For the text-containing cell, return its midpoint in (x, y) coordinate format. 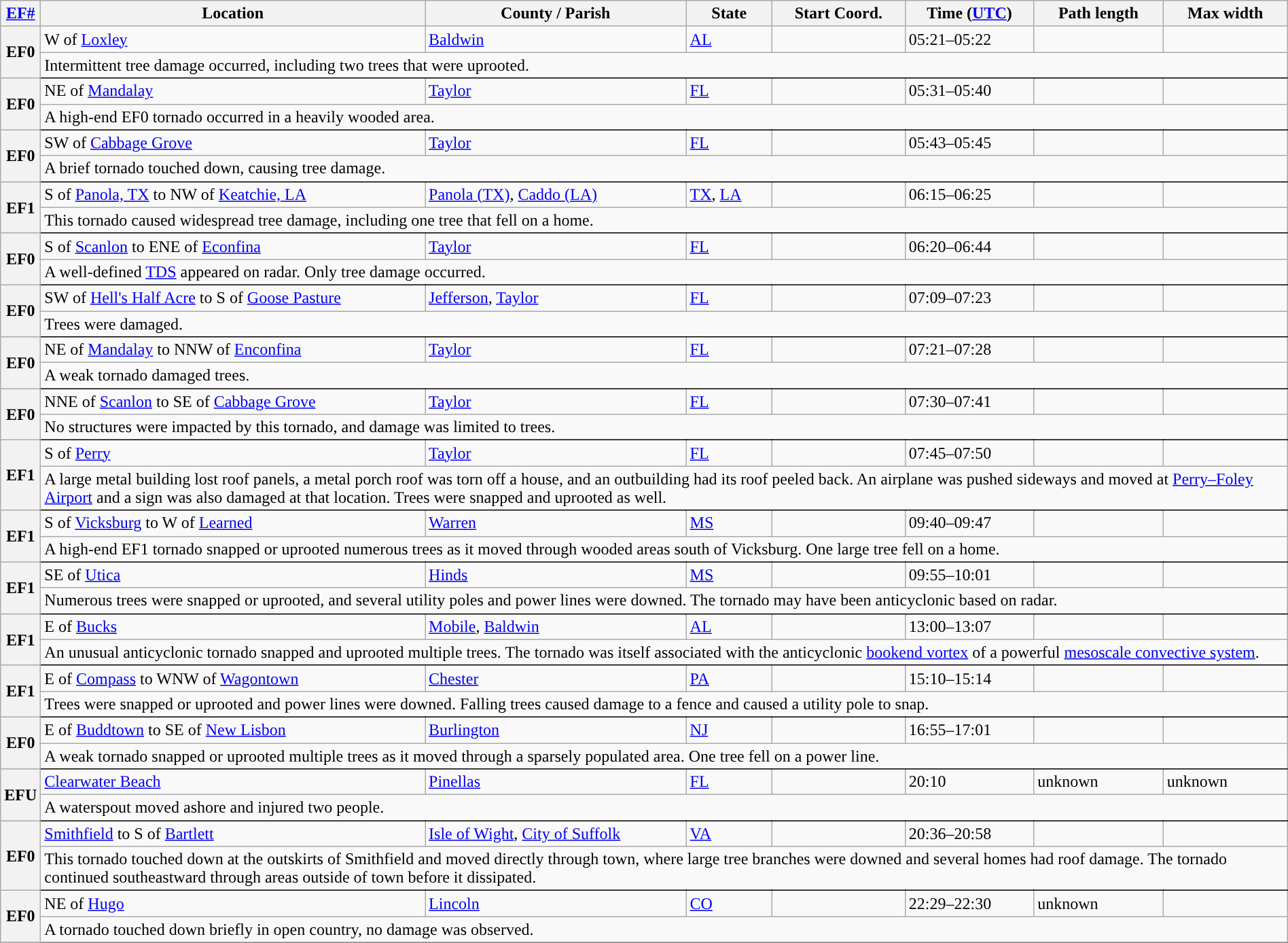
State (729, 14)
Intermittent tree damage occurred, including two trees that were uprooted. (664, 65)
A weak tornado damaged trees. (664, 376)
20:10 (969, 782)
Isle of Wight, City of Suffolk (556, 834)
07:45–07:50 (969, 453)
This tornado caused widespread tree damage, including one tree that fell on a home. (664, 220)
Start Coord. (839, 14)
SW of Hell's Half Acre to S of Goose Pasture (233, 298)
Clearwater Beach (233, 782)
Trees were damaged. (664, 324)
A weak tornado snapped or uprooted multiple trees as it moved through a sparsely populated area. One tree fell on a power line. (664, 756)
Warren (556, 523)
E of Buddtown to SE of New Lisbon (233, 730)
Hinds (556, 575)
A waterspout moved ashore and injured two people. (664, 808)
S of Scanlon to ENE of Econfina (233, 246)
22:29–22:30 (969, 904)
A tornado touched down briefly in open country, no damage was observed. (664, 929)
20:36–20:58 (969, 834)
Time (UTC) (969, 14)
CO (729, 904)
S of Vicksburg to W of Learned (233, 523)
Mobile, Baldwin (556, 626)
Jefferson, Taylor (556, 298)
VA (729, 834)
A high-end EF0 tornado occurred in a heavily wooded area. (664, 117)
05:21–05:22 (969, 39)
16:55–17:01 (969, 730)
S of Perry (233, 453)
TX, LA (729, 194)
E of Bucks (233, 626)
S of Panola, TX to NW of Keatchie, LA (233, 194)
No structures were impacted by this tornado, and damage was limited to trees. (664, 427)
Chester (556, 678)
Panola (TX), Caddo (LA) (556, 194)
NJ (729, 730)
Max width (1226, 14)
15:10–15:14 (969, 678)
PA (729, 678)
A well-defined TDS appeared on radar. Only tree damage occurred. (664, 272)
Lincoln (556, 904)
NE of Hugo (233, 904)
13:00–13:07 (969, 626)
SE of Utica (233, 575)
NE of Mandalay (233, 91)
Path length (1098, 14)
09:55–10:01 (969, 575)
05:43–05:45 (969, 143)
Burlington (556, 730)
SW of Cabbage Grove (233, 143)
E of Compass to WNW of Wagontown (233, 678)
Baldwin (556, 39)
NNE of Scanlon to SE of Cabbage Grove (233, 402)
06:20–06:44 (969, 246)
EF# (20, 14)
Pinellas (556, 782)
Trees were snapped or uprooted and power lines were downed. Falling trees caused damage to a fence and caused a utility pole to snap. (664, 704)
Smithfield to S of Bartlett (233, 834)
W of Loxley (233, 39)
06:15–06:25 (969, 194)
07:09–07:23 (969, 298)
Location (233, 14)
A high-end EF1 tornado snapped or uprooted numerous trees as it moved through wooded areas south of Vicksburg. One large tree fell on a home. (664, 549)
County / Parish (556, 14)
07:30–07:41 (969, 402)
09:40–09:47 (969, 523)
NE of Mandalay to NNW of Enconfina (233, 350)
A brief tornado touched down, causing tree damage. (664, 168)
EFU (20, 795)
05:31–05:40 (969, 91)
07:21–07:28 (969, 350)
